Provide the [x, y] coordinate of the cell's center where the given text is located.  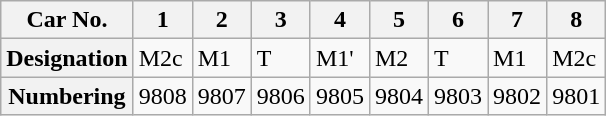
9804 [398, 96]
M2 [398, 58]
5 [398, 20]
9801 [576, 96]
Numbering [67, 96]
4 [340, 20]
7 [518, 20]
9806 [280, 96]
9805 [340, 96]
Car No. [67, 20]
Designation [67, 58]
9807 [222, 96]
3 [280, 20]
8 [576, 20]
9803 [458, 96]
9808 [162, 96]
M1' [340, 58]
1 [162, 20]
9802 [518, 96]
6 [458, 20]
2 [222, 20]
